Find where the given text appears and provide that cell's center as [X, Y] coordinate. 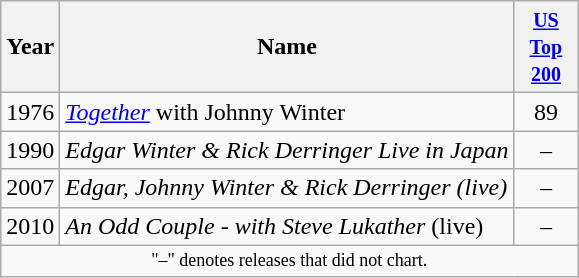
US Top 200 [546, 47]
Edgar Winter & Rick Derringer Live in Japan [287, 150]
1990 [30, 150]
Edgar, Johnny Winter & Rick Derringer (live) [287, 188]
1976 [30, 112]
89 [546, 112]
2007 [30, 188]
"–" denotes releases that did not chart. [290, 260]
Name [287, 47]
Together with Johnny Winter [287, 112]
Year [30, 47]
2010 [30, 226]
An Odd Couple - with Steve Lukather (live) [287, 226]
